Extract the (X, Y) coordinate from the center of the cell holding the provided text.  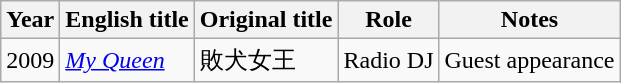
English title (127, 20)
2009 (30, 60)
My Queen (127, 60)
敗犬女王 (266, 60)
Original title (266, 20)
Radio DJ (388, 60)
Guest appearance (530, 60)
Notes (530, 20)
Year (30, 20)
Role (388, 20)
